Scan for the cell matching the given text and deliver its (X, Y) coordinate at center. 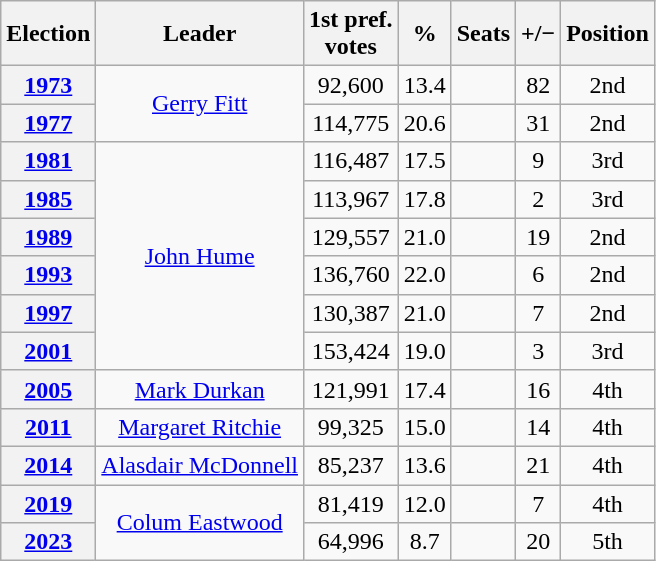
130,387 (350, 313)
19.0 (424, 351)
2023 (48, 542)
2019 (48, 503)
2005 (48, 389)
17.5 (424, 161)
114,775 (350, 123)
17.4 (424, 389)
13.4 (424, 85)
1973 (48, 85)
15.0 (424, 427)
136,760 (350, 275)
20 (538, 542)
2011 (48, 427)
22.0 (424, 275)
Election (48, 34)
Leader (200, 34)
153,424 (350, 351)
2001 (48, 351)
% (424, 34)
14 (538, 427)
Margaret Ritchie (200, 427)
1st pref. votes (350, 34)
9 (538, 161)
Colum Eastwood (200, 522)
8.7 (424, 542)
1997 (48, 313)
21 (538, 465)
1985 (48, 199)
81,419 (350, 503)
1977 (48, 123)
85,237 (350, 465)
16 (538, 389)
3 (538, 351)
19 (538, 237)
82 (538, 85)
31 (538, 123)
1993 (48, 275)
99,325 (350, 427)
1981 (48, 161)
129,557 (350, 237)
2014 (48, 465)
Alasdair McDonnell (200, 465)
13.6 (424, 465)
+/− (538, 34)
5th (608, 542)
64,996 (350, 542)
Seats (483, 34)
Position (608, 34)
113,967 (350, 199)
20.6 (424, 123)
17.8 (424, 199)
116,487 (350, 161)
John Hume (200, 256)
92,600 (350, 85)
Gerry Fitt (200, 104)
6 (538, 275)
1989 (48, 237)
Mark Durkan (200, 389)
12.0 (424, 503)
2 (538, 199)
121,991 (350, 389)
